Output the (x, y) coordinate of the center of the cell containing the given text.  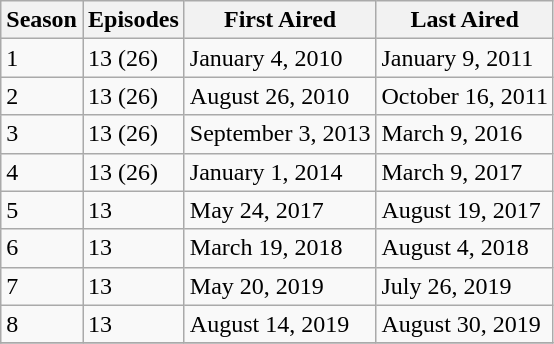
Season (42, 20)
1 (42, 58)
3 (42, 134)
2 (42, 96)
4 (42, 172)
7 (42, 286)
8 (42, 324)
January 1, 2014 (280, 172)
March 9, 2017 (464, 172)
6 (42, 248)
March 9, 2016 (464, 134)
Episodes (133, 20)
Last Aired (464, 20)
August 19, 2017 (464, 210)
First Aired (280, 20)
5 (42, 210)
January 9, 2011 (464, 58)
May 24, 2017 (280, 210)
January 4, 2010 (280, 58)
August 4, 2018 (464, 248)
May 20, 2019 (280, 286)
August 30, 2019 (464, 324)
March 19, 2018 (280, 248)
October 16, 2011 (464, 96)
July 26, 2019 (464, 286)
September 3, 2013 (280, 134)
August 14, 2019 (280, 324)
August 26, 2010 (280, 96)
